Determine the [x, y] coordinate at the center of the cell enclosing the given text.  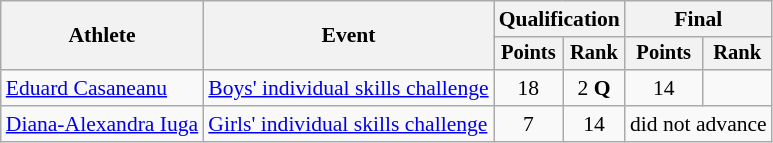
Final [698, 19]
Girls' individual skills challenge [348, 124]
7 [528, 124]
Boys' individual skills challenge [348, 88]
Qualification [560, 19]
did not advance [698, 124]
Athlete [102, 36]
Diana-Alexandra Iuga [102, 124]
Eduard Casaneanu [102, 88]
2 Q [594, 88]
18 [528, 88]
Event [348, 36]
